Detect which cell encompasses the target text, then output its (x, y) center coordinate. 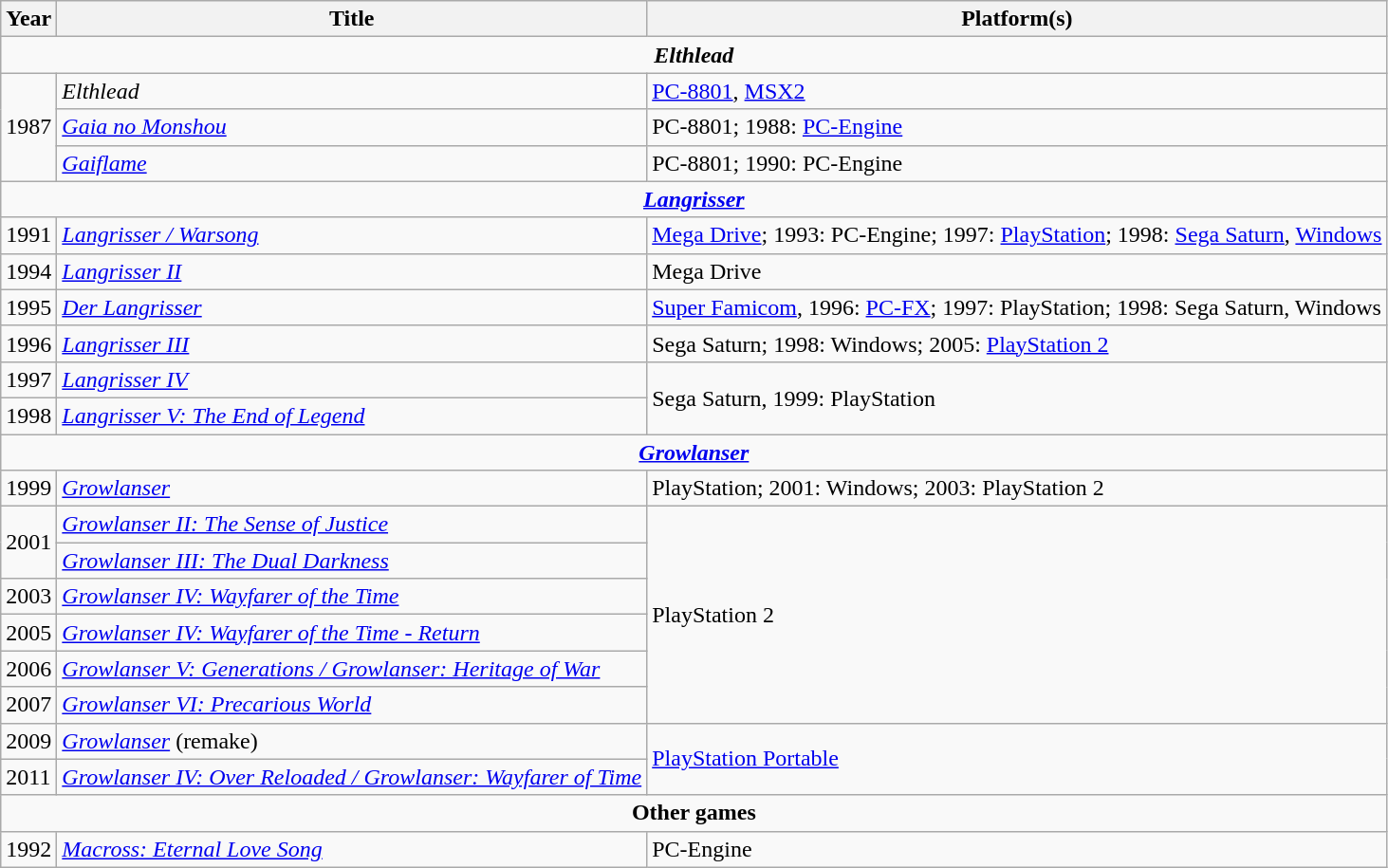
Growlanser VI: Precarious World (352, 705)
Growlanser IV: Wayfarer of the Time - Return (352, 633)
Sega Saturn; 1998: Windows; 2005: PlayStation 2 (1017, 343)
Langrisser (694, 199)
Langrisser V: The End of Legend (352, 416)
Super Famicom, 1996: PC-FX; 1997: PlayStation; 1998: Sega Saturn, Windows (1017, 307)
PlayStation 2 (1017, 615)
2003 (28, 597)
Growlanser III: The Dual Darkness (352, 561)
Platform(s) (1017, 19)
Growlanser IV: Over Reloaded / Growlanser: Wayfarer of Time (352, 777)
PC-8801; 1990: PC-Engine (1017, 163)
2005 (28, 633)
PlayStation; 2001: Windows; 2003: PlayStation 2 (1017, 489)
1987 (28, 127)
Mega Drive; 1993: PC-Engine; 1997: PlayStation; 1998: Sega Saturn, Windows (1017, 235)
Mega Drive (1017, 271)
Macross: Eternal Love Song (352, 849)
1992 (28, 849)
Sega Saturn, 1999: PlayStation (1017, 397)
PC-8801; 1988: PC-Engine (1017, 127)
1997 (28, 379)
Growlanser IV: Wayfarer of the Time (352, 597)
1991 (28, 235)
2001 (28, 543)
Langrisser III (352, 343)
Gaia no Monshou (352, 127)
1999 (28, 489)
2011 (28, 777)
1998 (28, 416)
PlayStation Portable (1017, 759)
Year (28, 19)
Growlanser (remake) (352, 741)
Other games (694, 813)
Langrisser II (352, 271)
PC-8801, MSX2 (1017, 91)
1994 (28, 271)
Langrisser / Warsong (352, 235)
Gaiflame (352, 163)
2006 (28, 669)
Growlanser V: Generations / Growlanser: Heritage of War (352, 669)
2007 (28, 705)
2009 (28, 741)
PC-Engine (1017, 849)
Der Langrisser (352, 307)
Langrisser IV (352, 379)
Growlanser II: The Sense of Justice (352, 525)
1995 (28, 307)
1996 (28, 343)
Title (352, 19)
